Locate the cell with the specified text and output its [x, y] center coordinate. 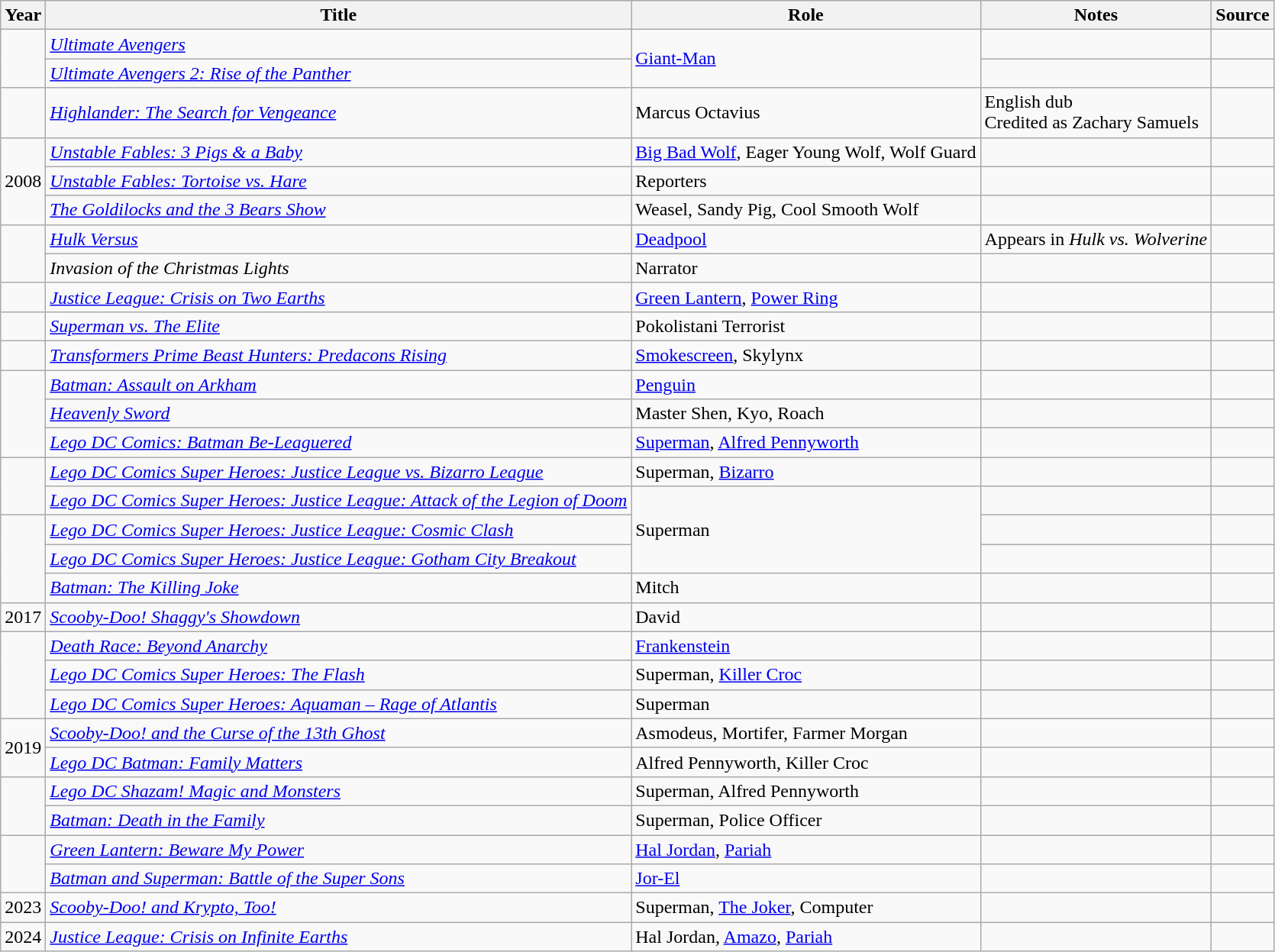
Hulk Versus [339, 239]
English dubCredited as Zachary Samuels [1096, 113]
Lego DC Comics Super Heroes: Justice League: Cosmic Clash [339, 530]
Ultimate Avengers 2: Rise of the Panther [339, 73]
Frankenstein [806, 646]
2023 [23, 908]
Lego DC Shazam! Magic and Monsters [339, 791]
Scooby-Doo! and the Curse of the 13th Ghost [339, 733]
Appears in Hulk vs. Wolverine [1096, 239]
Alfred Pennyworth, Killer Croc [806, 762]
Marcus Octavius [806, 113]
Justice League: Crisis on Two Earths [339, 297]
Lego DC Comics: Batman Be-Leaguered [339, 443]
Green Lantern: Beware My Power [339, 850]
Green Lantern, Power Ring [806, 297]
Lego DC Comics Super Heroes: Aquaman – Rage of Atlantis [339, 704]
Asmodeus, Mortifer, Farmer Morgan [806, 733]
Justice League: Crisis on Infinite Earths [339, 937]
Mitch [806, 588]
Lego DC Comics Super Heroes: Justice League: Gotham City Breakout [339, 559]
2017 [23, 617]
The Goldilocks and the 3 Bears Show [339, 210]
Lego DC Batman: Family Matters [339, 762]
Reporters [806, 181]
Highlander: The Search for Vengeance [339, 113]
Weasel, Sandy Pig, Cool Smooth Wolf [806, 210]
2008 [23, 181]
2024 [23, 937]
Narrator [806, 268]
David [806, 617]
Superman, Police Officer [806, 820]
Scooby-Doo! Shaggy's Showdown [339, 617]
Invasion of the Christmas Lights [339, 268]
Superman, Killer Croc [806, 675]
Title [339, 15]
Year [23, 15]
Death Race: Beyond Anarchy [339, 646]
Batman: Assault on Arkham [339, 384]
Big Bad Wolf, Eager Young Wolf, Wolf Guard [806, 152]
Heavenly Sword [339, 414]
Superman vs. The Elite [339, 326]
Smokescreen, Skylynx [806, 355]
Hal Jordan, Pariah [806, 850]
Superman, Bizarro [806, 472]
Superman, The Joker, Computer [806, 908]
Batman: The Killing Joke [339, 588]
Unstable Fables: Tortoise vs. Hare [339, 181]
Role [806, 15]
Batman and Superman: Battle of the Super Sons [339, 879]
Pokolistani Terrorist [806, 326]
Giant-Man [806, 59]
Lego DC Comics Super Heroes: Justice League vs. Bizarro League [339, 472]
Hal Jordan, Amazo, Pariah [806, 937]
Ultimate Avengers [339, 44]
Lego DC Comics Super Heroes: The Flash [339, 675]
2019 [23, 747]
Jor-El [806, 879]
Notes [1096, 15]
Source [1243, 15]
Lego DC Comics Super Heroes: Justice League: Attack of the Legion of Doom [339, 501]
Penguin [806, 384]
Batman: Death in the Family [339, 820]
Unstable Fables: 3 Pigs & a Baby [339, 152]
Master Shen, Kyo, Roach [806, 414]
Transformers Prime Beast Hunters: Predacons Rising [339, 355]
Scooby-Doo! and Krypto, Too! [339, 908]
Deadpool [806, 239]
